Output the (x, y) coordinate of the center of the cell containing the given text.  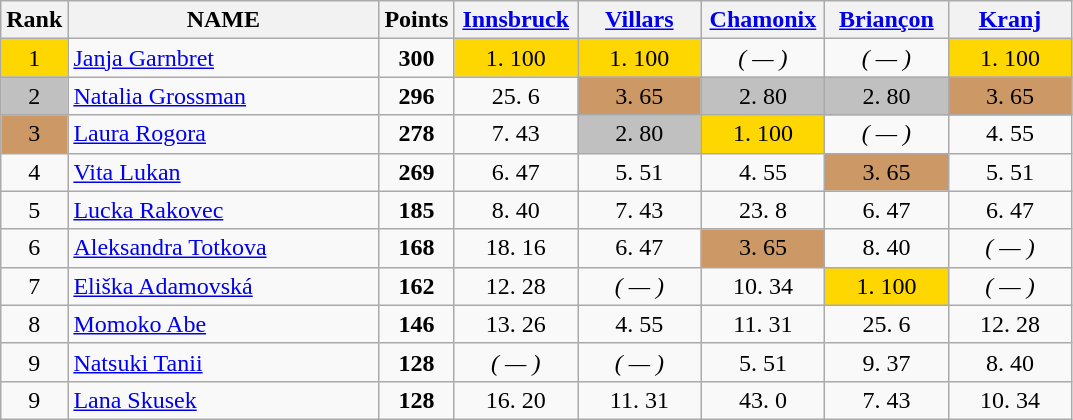
3 (34, 134)
Kranj (1010, 20)
NAME (224, 20)
Chamonix (763, 20)
300 (416, 58)
Vita Lukan (224, 172)
5 (34, 210)
13. 26 (516, 324)
4 (34, 172)
1 (34, 58)
9. 37 (887, 362)
Villars (640, 20)
2 (34, 96)
146 (416, 324)
16. 20 (516, 400)
Eliška Adamovská (224, 286)
Lana Skusek (224, 400)
43. 0 (763, 400)
Rank (34, 20)
278 (416, 134)
Aleksandra Totkova (224, 248)
Points (416, 20)
Laura Rogora (224, 134)
269 (416, 172)
185 (416, 210)
23. 8 (763, 210)
Lucka Rakovec (224, 210)
162 (416, 286)
296 (416, 96)
18. 16 (516, 248)
Momoko Abe (224, 324)
7 (34, 286)
6 (34, 248)
Natsuki Tanii (224, 362)
Innsbruck (516, 20)
168 (416, 248)
8 (34, 324)
Janja Garnbret (224, 58)
Briançon (887, 20)
Natalia Grossman (224, 96)
